Locate the cell with the specified text and output its (X, Y) center coordinate. 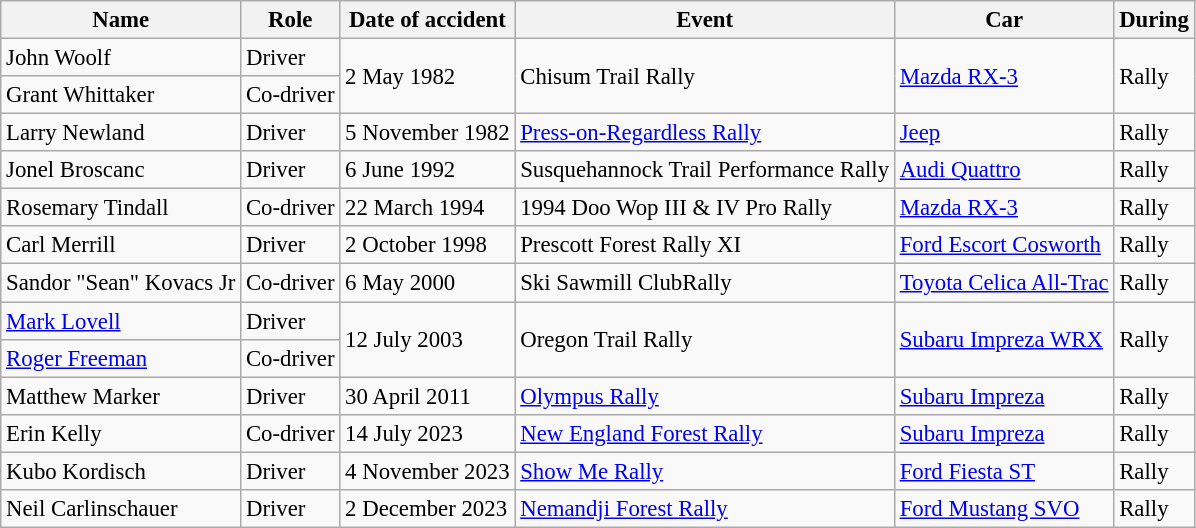
22 March 1994 (428, 208)
Mark Lovell (121, 321)
Nemandji Forest Rally (704, 509)
Matthew Marker (121, 396)
Date of accident (428, 20)
During (1154, 20)
Jeep (1004, 133)
30 April 2011 (428, 396)
Show Me Rally (704, 471)
Jonel Broscanc (121, 170)
Car (1004, 20)
Olympus Rally (704, 396)
2 May 1982 (428, 76)
Neil Carlinschauer (121, 509)
5 November 1982 (428, 133)
Event (704, 20)
Erin Kelly (121, 433)
Carl Merrill (121, 245)
Oregon Trail Rally (704, 340)
Rosemary Tindall (121, 208)
Subaru Impreza WRX (1004, 340)
Grant Whittaker (121, 95)
14 July 2023 (428, 433)
Press-on-Regardless Rally (704, 133)
Prescott Forest Rally XI (704, 245)
6 June 1992 (428, 170)
Chisum Trail Rally (704, 76)
Kubo Kordisch (121, 471)
John Woolf (121, 58)
1994 Doo Wop III & IV Pro Rally (704, 208)
Ford Fiesta ST (1004, 471)
2 October 1998 (428, 245)
Susquehannock Trail Performance Rally (704, 170)
Sandor "Sean" Kovacs Jr (121, 283)
Ford Escort Cosworth (1004, 245)
6 May 2000 (428, 283)
Name (121, 20)
Roger Freeman (121, 358)
12 July 2003 (428, 340)
New England Forest Rally (704, 433)
Role (290, 20)
2 December 2023 (428, 509)
4 November 2023 (428, 471)
Toyota Celica All-Trac (1004, 283)
Larry Newland (121, 133)
Ford Mustang SVO (1004, 509)
Ski Sawmill ClubRally (704, 283)
Audi Quattro (1004, 170)
